Find where the given text appears and provide that cell's center as (X, Y) coordinate. 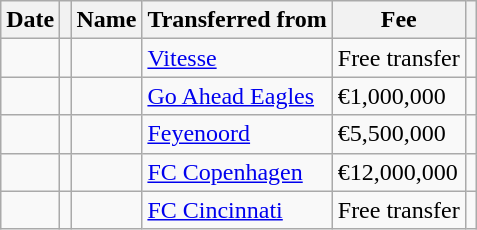
Name (106, 20)
Go Ahead Eagles (237, 96)
FC Copenhagen (237, 172)
€5,500,000 (398, 134)
FC Cincinnati (237, 210)
Transferred from (237, 20)
Date (30, 20)
€1,000,000 (398, 96)
€12,000,000 (398, 172)
Feyenoord (237, 134)
Vitesse (237, 58)
Fee (398, 20)
